Return (x, y) of the center of cell containing provided text 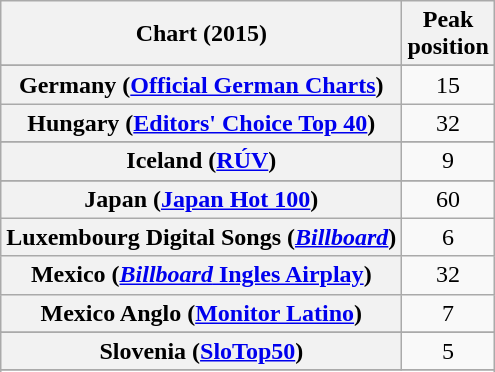
60 (448, 199)
6 (448, 237)
9 (448, 161)
Hungary (Editors' Choice Top 40) (202, 123)
Mexico Anglo (Monitor Latino) (202, 313)
Luxembourg Digital Songs (Billboard) (202, 237)
Mexico (Billboard Ingles Airplay) (202, 275)
Germany (Official German Charts) (202, 85)
5 (448, 351)
Slovenia (SloTop50) (202, 351)
7 (448, 313)
Japan (Japan Hot 100) (202, 199)
Peakposition (448, 34)
15 (448, 85)
Chart (2015) (202, 34)
Iceland (RÚV) (202, 161)
